Scan for the cell matching the given text and deliver its [x, y] coordinate at center. 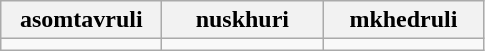
asomtavruli [82, 20]
mkhedruli [404, 20]
nuskhuri [242, 20]
